Return the [X, Y] coordinate for the center point of the cell that contains the specified text.  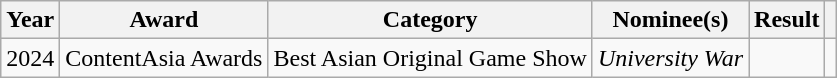
2024 [30, 58]
Award [164, 20]
Result [787, 20]
ContentAsia Awards [164, 58]
Best Asian Original Game Show [430, 58]
University War [670, 58]
Category [430, 20]
Nominee(s) [670, 20]
Year [30, 20]
